Return the [x, y] coordinate for the center point of the cell that contains the specified text.  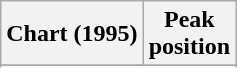
Peak position [189, 34]
Chart (1995) [72, 34]
